Return the (X, Y) coordinate for the center point of the cell that contains the specified text.  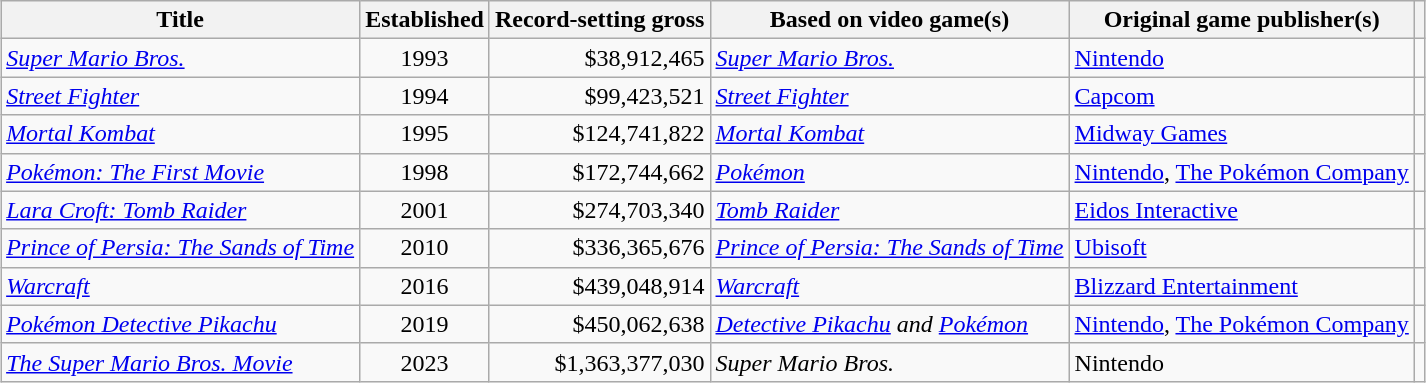
Blizzard Entertainment (1242, 286)
Ubisoft (1242, 248)
The Super Mario Bros. Movie (180, 362)
1994 (425, 96)
Original game publisher(s) (1242, 20)
$1,363,377,030 (600, 362)
$336,365,676 (600, 248)
Pokémon: The First Movie (180, 172)
2016 (425, 286)
$274,703,340 (600, 210)
$99,423,521 (600, 96)
$172,744,662 (600, 172)
Midway Games (1242, 134)
Detective Pikachu and Pokémon (890, 324)
2023 (425, 362)
$439,048,914 (600, 286)
Eidos Interactive (1242, 210)
Record-setting gross (600, 20)
Capcom (1242, 96)
Pokémon (890, 172)
2001 (425, 210)
Tomb Raider (890, 210)
$38,912,465 (600, 58)
2010 (425, 248)
Established (425, 20)
Lara Croft: Tomb Raider (180, 210)
1998 (425, 172)
Based on video game(s) (890, 20)
$124,741,822 (600, 134)
2019 (425, 324)
$450,062,638 (600, 324)
Title (180, 20)
1993 (425, 58)
1995 (425, 134)
Pokémon Detective Pikachu (180, 324)
